Output the [X, Y] coordinate of the center of the cell containing the given text.  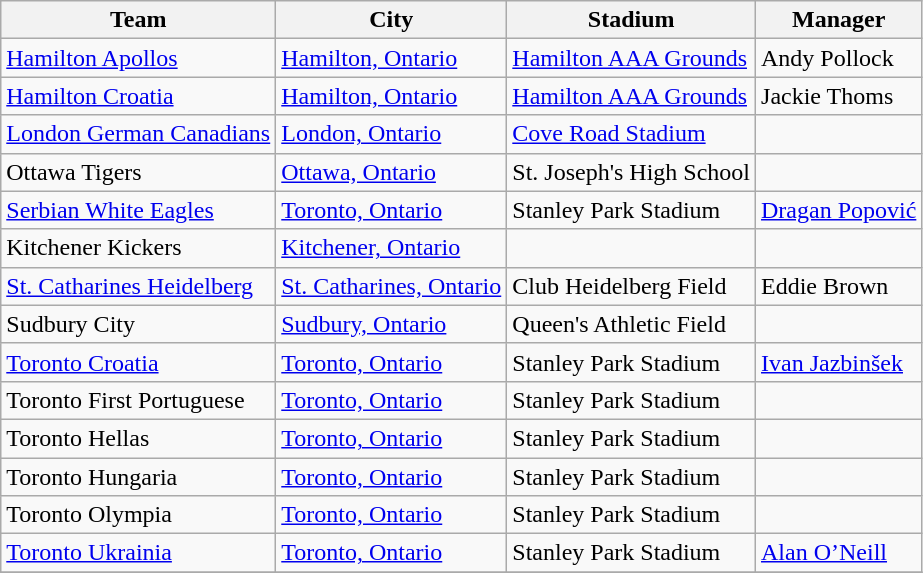
Toronto Ukrainia [138, 553]
Hamilton Apollos [138, 58]
Toronto Croatia [138, 362]
Ottawa Tigers [138, 172]
Kitchener Kickers [138, 248]
Cove Road Stadium [632, 134]
Sudbury City [138, 324]
Club Heidelberg Field [632, 286]
Jackie Thoms [839, 96]
Sudbury, Ontario [392, 324]
Ivan Jazbinšek [839, 362]
Eddie Brown [839, 286]
Toronto Hungaria [138, 477]
St. Joseph's High School [632, 172]
Queen's Athletic Field [632, 324]
Stadium [632, 20]
Andy Pollock [839, 58]
City [392, 20]
Toronto First Portuguese [138, 400]
Team [138, 20]
Hamilton Croatia [138, 96]
Manager [839, 20]
Serbian White Eagles [138, 210]
London German Canadians [138, 134]
Toronto Hellas [138, 438]
London, Ontario [392, 134]
Alan O’Neill [839, 553]
St. Catharines Heidelberg [138, 286]
St. Catharines, Ontario [392, 286]
Kitchener, Ontario [392, 248]
Toronto Olympia [138, 515]
Dragan Popović [839, 210]
Ottawa, Ontario [392, 172]
